Determine the [x, y] coordinate at the center of the cell enclosing the given text.  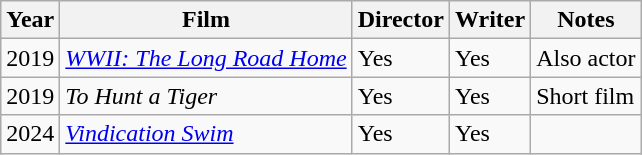
To Hunt a Tiger [206, 96]
Short film [586, 96]
Notes [586, 20]
Also actor [586, 58]
Vindication Swim [206, 134]
Film [206, 20]
Director [400, 20]
Writer [490, 20]
WWII: The Long Road Home [206, 58]
Year [30, 20]
2024 [30, 134]
